Determine the [X, Y] coordinate at the center of the cell enclosing the given text.  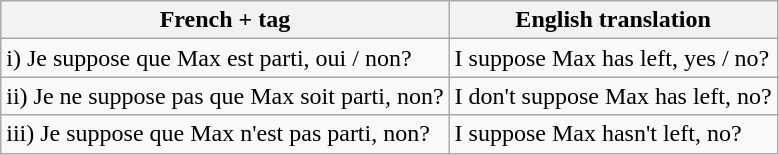
French + tag [225, 20]
iii) Je suppose que Max n'est pas parti, non? [225, 134]
i) Je suppose que Max est parti, oui / non? [225, 58]
I suppose Max hasn't left, no? [613, 134]
English translation [613, 20]
ii) Je ne suppose pas que Max soit parti, non? [225, 96]
I don't suppose Max has left, no? [613, 96]
I suppose Max has left, yes / no? [613, 58]
